Pinpoint the cell where the given text exists, returning its (x, y) midpoint coordinate. 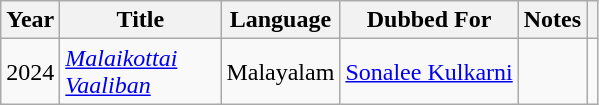
Malaikottai Vaaliban (140, 72)
Dubbed For (429, 20)
Notes (552, 20)
Language (280, 20)
Malayalam (280, 72)
Title (140, 20)
Sonalee Kulkarni (429, 72)
2024 (30, 72)
Year (30, 20)
